Identify which cell holds the provided text, then report its (X, Y) central coordinate. 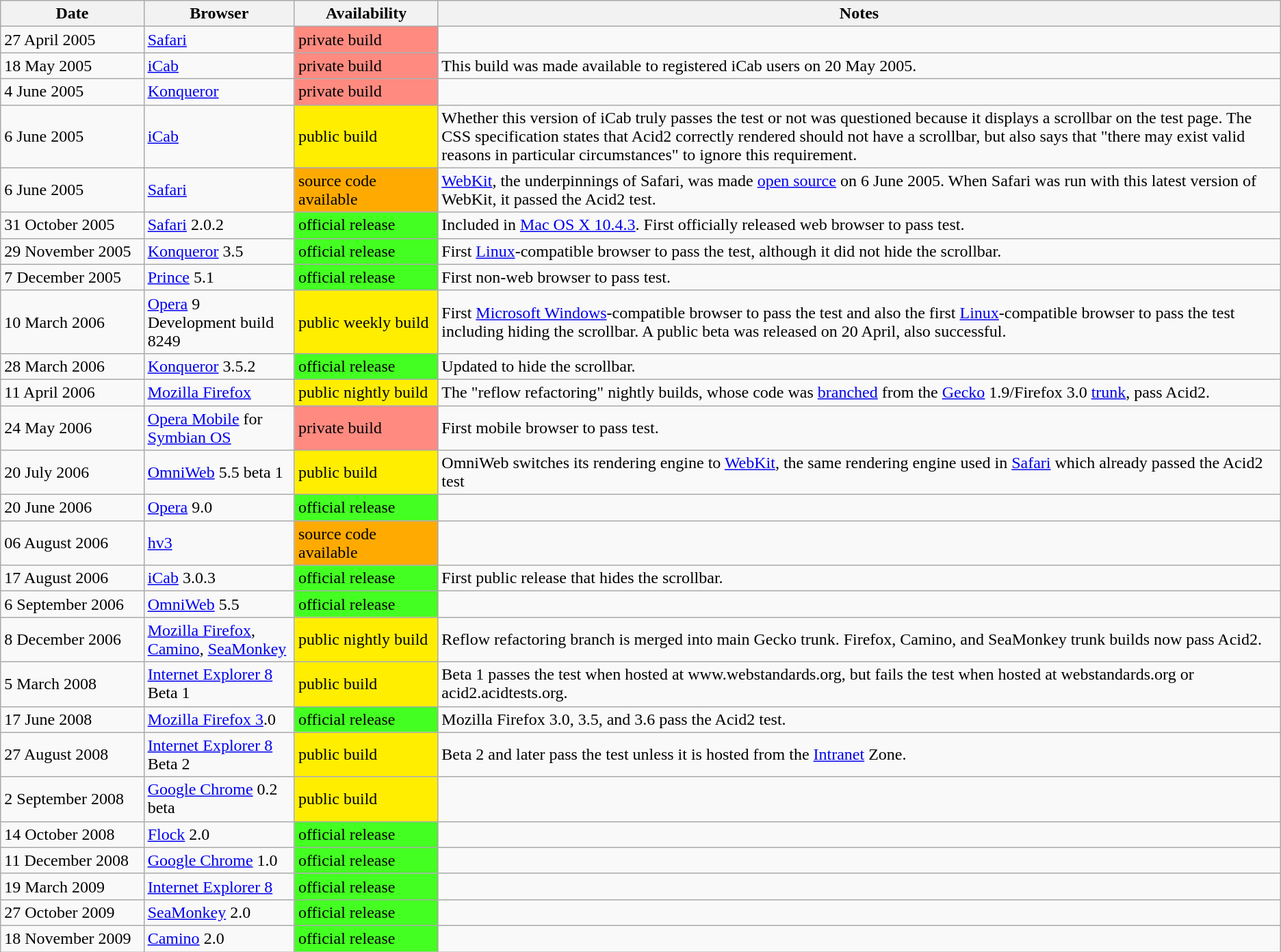
Mozilla Firefox 3.0, 3.5, and 3.6 pass the Acid2 test. (859, 719)
27 October 2009 (73, 912)
10 March 2006 (73, 322)
Reflow refactoring branch is merged into main Gecko trunk. Firefox, Camino, and SeaMonkey trunk builds now pass Acid2. (859, 639)
OmniWeb switches its rendering engine to WebKit, the same rendering engine used in Safari which already passed the Acid2 test (859, 472)
17 June 2008 (73, 719)
19 March 2009 (73, 886)
OmniWeb 5.5 (219, 604)
The "reflow refactoring" nightly builds, whose code was branched from the Gecko 1.9/Firefox 3.0 trunk, pass Acid2. (859, 392)
Google Chrome 1.0 (219, 860)
Internet Explorer 8 (219, 886)
Opera 9.0 (219, 508)
6 September 2006 (73, 604)
Konqueror 3.5 (219, 251)
Safari 2.0.2 (219, 225)
Notes (859, 14)
14 October 2008 (73, 834)
Opera 9 Development build 8249 (219, 322)
18 May 2005 (73, 66)
27 August 2008 (73, 754)
5 March 2008 (73, 684)
Date (73, 14)
Mozilla Firefox (219, 392)
Availability (365, 14)
11 December 2008 (73, 860)
31 October 2005 (73, 225)
First non-web browser to pass test. (859, 277)
27 April 2005 (73, 40)
20 June 2006 (73, 508)
Internet Explorer 8 Beta 2 (219, 754)
Google Chrome 0.2 beta (219, 799)
18 November 2009 (73, 938)
4 June 2005 (73, 92)
06 August 2006 (73, 543)
This build was made available to registered iCab users on 20 May 2005. (859, 66)
Internet Explorer 8 Beta 1 (219, 684)
Browser (219, 14)
17 August 2006 (73, 578)
8 December 2006 (73, 639)
First public release that hides the scrollbar. (859, 578)
hv3 (219, 543)
OmniWeb 5.5 beta 1 (219, 472)
Beta 2 and later pass the test unless it is hosted from the Intranet Zone. (859, 754)
Mozilla Firefox 3.0 (219, 719)
Konqueror 3.5.2 (219, 366)
public weekly build (365, 322)
Konqueror (219, 92)
Included in Mac OS X 10.4.3. First officially released web browser to pass test. (859, 225)
7 December 2005 (73, 277)
Updated to hide the scrollbar. (859, 366)
24 May 2006 (73, 427)
Camino 2.0 (219, 938)
2 September 2008 (73, 799)
Prince 5.1 (219, 277)
20 July 2006 (73, 472)
Opera Mobile for Symbian OS (219, 427)
iCab 3.0.3 (219, 578)
Flock 2.0 (219, 834)
29 November 2005 (73, 251)
28 March 2006 (73, 366)
Beta 1 passes the test when hosted at www.webstandards.org, but fails the test when hosted at webstandards.org or acid2.acidtests.org. (859, 684)
First Linux-compatible browser to pass the test, although it did not hide the scrollbar. (859, 251)
Mozilla Firefox, Camino, SeaMonkey (219, 639)
First mobile browser to pass test. (859, 427)
SeaMonkey 2.0 (219, 912)
11 April 2006 (73, 392)
